Capture the cell that displays the provided text and extract its (x, y) central coordinate. 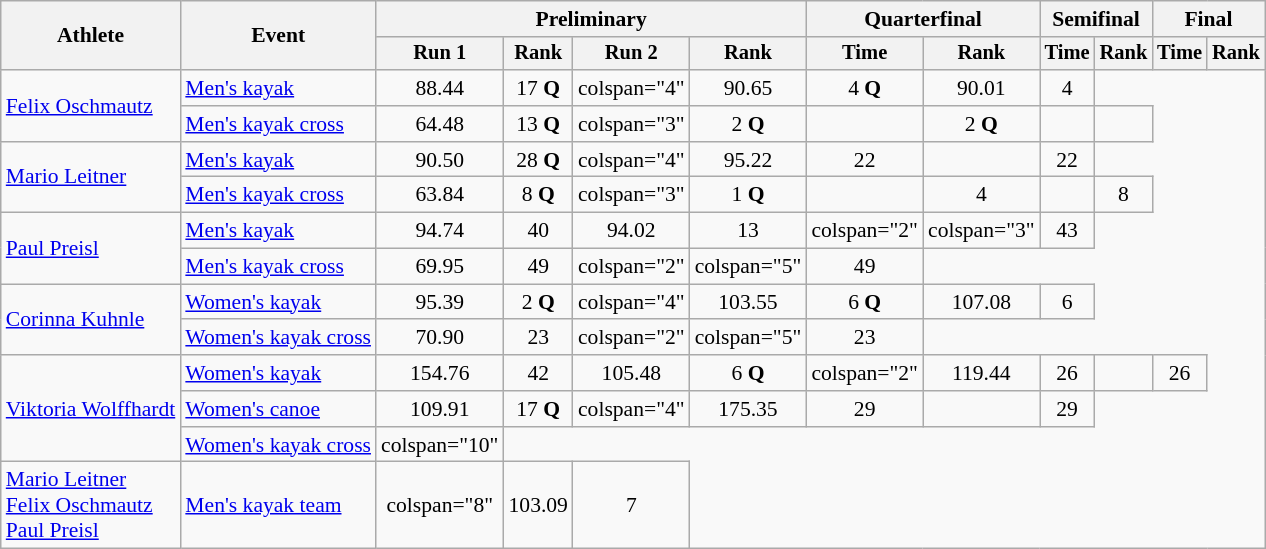
90.50 (440, 160)
Corinna Kuhnle (91, 320)
95.22 (748, 160)
Run 2 (632, 54)
13 Q (538, 124)
175.35 (748, 409)
63.84 (440, 195)
7 (632, 506)
colspan="10" (440, 445)
Mario Leitner (91, 178)
Semifinal (1096, 19)
90.01 (982, 88)
Women's canoe (278, 409)
154.76 (440, 373)
109.91 (440, 409)
Felix Oschmautz (91, 106)
28 Q (538, 160)
64.48 (440, 124)
70.90 (440, 338)
Paul Preisl (91, 248)
40 (538, 231)
95.39 (440, 302)
13 (748, 231)
Event (278, 36)
88.44 (440, 88)
6 (1068, 302)
105.48 (632, 373)
43 (1068, 231)
107.08 (982, 302)
4 Q (864, 88)
103.09 (538, 506)
1 Q (748, 195)
colspan="8" (440, 506)
42 (538, 373)
Run 1 (440, 54)
Quarterfinal (922, 19)
Preliminary (591, 19)
94.02 (632, 231)
8 (1124, 195)
Athlete (91, 36)
94.74 (440, 231)
Men's kayak team (278, 506)
103.55 (748, 302)
8 Q (538, 195)
Viktoria Wolffhardt (91, 408)
Final (1208, 19)
69.95 (440, 267)
Mario LeitnerFelix OschmautzPaul Preisl (91, 506)
119.44 (982, 373)
90.65 (748, 88)
